Provide the (X, Y) coordinate of the cell's center where the given text is located.  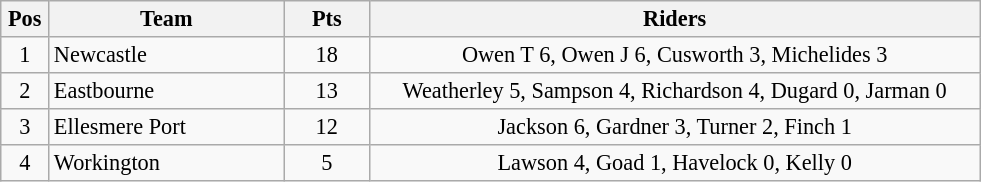
Team (166, 19)
18 (326, 55)
1 (25, 55)
Owen T 6, Owen J 6, Cusworth 3, Michelides 3 (674, 55)
Eastbourne (166, 90)
2 (25, 90)
Weatherley 5, Sampson 4, Richardson 4, Dugard 0, Jarman 0 (674, 90)
Workington (166, 162)
5 (326, 162)
Jackson 6, Gardner 3, Turner 2, Finch 1 (674, 126)
4 (25, 162)
Riders (674, 19)
Newcastle (166, 55)
Pos (25, 19)
Ellesmere Port (166, 126)
Pts (326, 19)
Lawson 4, Goad 1, Havelock 0, Kelly 0 (674, 162)
12 (326, 126)
13 (326, 90)
3 (25, 126)
